Return (X, Y) of the center of cell containing provided text 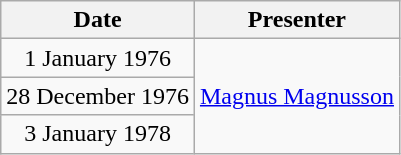
Date (98, 20)
28 December 1976 (98, 96)
3 January 1978 (98, 134)
Presenter (296, 20)
1 January 1976 (98, 58)
Magnus Magnusson (296, 96)
